Identify which cell holds the provided text, then report its (x, y) central coordinate. 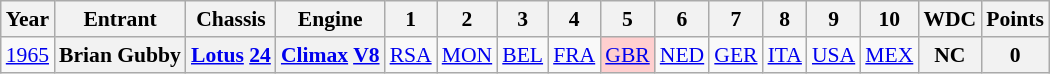
WDC (950, 19)
1 (411, 19)
GBR (628, 55)
Chassis (231, 19)
10 (889, 19)
1965 (28, 55)
Entrant (120, 19)
Engine (330, 19)
USA (834, 55)
NC (950, 55)
Year (28, 19)
6 (682, 19)
RSA (411, 55)
NED (682, 55)
Lotus 24 (231, 55)
MON (468, 55)
2 (468, 19)
5 (628, 19)
GER (736, 55)
4 (574, 19)
MEX (889, 55)
Brian Gubby (120, 55)
FRA (574, 55)
Points (1015, 19)
BEL (522, 55)
Climax V8 (330, 55)
9 (834, 19)
7 (736, 19)
ITA (785, 55)
8 (785, 19)
3 (522, 19)
0 (1015, 55)
